Return (x, y) of the center of cell containing provided text 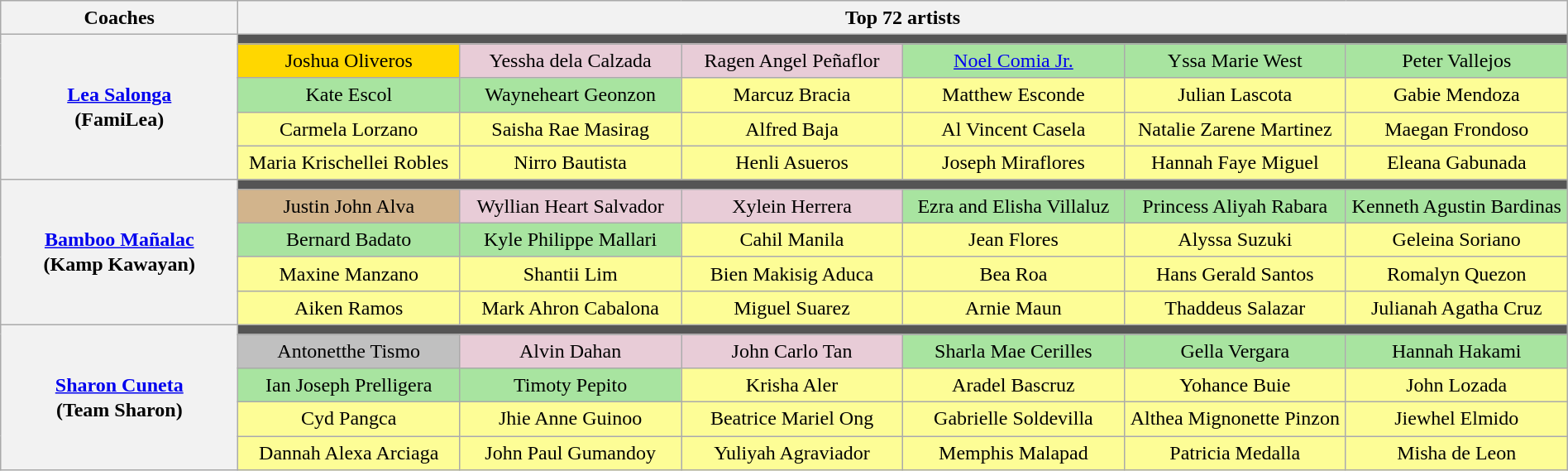
Wayneheart Geonzon (571, 94)
Ian Joseph Prelligera (349, 386)
Bien Makisig Aduca (792, 273)
Noel Comia Jr. (1013, 61)
Eleana Gabunada (1456, 162)
Hans Gerald Santos (1235, 273)
Maxine Manzano (349, 273)
Yessha dela Calzada (571, 61)
Krisha Aler (792, 386)
Saisha Rae Masirag (571, 129)
Geleina Soriano (1456, 240)
Yuliyah Agraviador (792, 454)
Justin John Alva (349, 205)
Joseph Miraflores (1013, 162)
Miguel Suarez (792, 308)
Henli Asueros (792, 162)
Bea Roa (1013, 273)
Arnie Maun (1013, 308)
Dannah Alexa Arciaga (349, 454)
Althea Mignonette Pinzon (1235, 419)
Nirro Bautista (571, 162)
Hannah Faye Miguel (1235, 162)
Romalyn Quezon (1456, 273)
Bernard Badato (349, 240)
Jean Flores (1013, 240)
Aradel Bascruz (1013, 386)
Beatrice Mariel Ong (792, 419)
Matthew Esconde (1013, 94)
John Carlo Tan (792, 351)
John Lozada (1456, 386)
Timoty Pepito (571, 386)
Carmela Lorzano (349, 129)
Yssa Marie West (1235, 61)
Julianah Agatha Cruz (1456, 308)
Maria Krischellei Robles (349, 162)
Bamboo Mañalac (Kamp Kawayan) (119, 252)
Gella Vergara (1235, 351)
Kate Escol (349, 94)
Alvin Dahan (571, 351)
Natalie Zarene Martinez (1235, 129)
Cahil Manila (792, 240)
Aiken Ramos (349, 308)
Gabie Mendoza (1456, 94)
Coaches (119, 18)
Xylein Herrera (792, 205)
Sharla Mae Cerilles (1013, 351)
Princess Aliyah Rabara (1235, 205)
Al Vincent Casela (1013, 129)
Gabrielle Soldevilla (1013, 419)
Kyle Philippe Mallari (571, 240)
Marcuz Bracia (792, 94)
Yohance Buie (1235, 386)
Julian Lascota (1235, 94)
Kenneth Agustin Bardinas (1456, 205)
Mark Ahron Cabalona (571, 308)
Wyllian Heart Salvador (571, 205)
Jiewhel Elmido (1456, 419)
Peter Vallejos (1456, 61)
Shantii Lim (571, 273)
Patricia Medalla (1235, 454)
Joshua Oliveros (349, 61)
Thaddeus Salazar (1235, 308)
Jhie Anne Guinoo (571, 419)
Sharon Cuneta (Team Sharon) (119, 397)
John Paul Gumandoy (571, 454)
Alfred Baja (792, 129)
Ragen Angel Peñaflor (792, 61)
Lea Salonga (FamiLea) (119, 108)
Hannah Hakami (1456, 351)
Memphis Malapad (1013, 454)
Cyd Pangca (349, 419)
Top 72 artists (903, 18)
Alyssa Suzuki (1235, 240)
Antonetthe Tismo (349, 351)
Maegan Frondoso (1456, 129)
Misha de Leon (1456, 454)
Ezra and Elisha Villaluz (1013, 205)
